Determine the (x, y) coordinate at the center of the cell enclosing the given text.  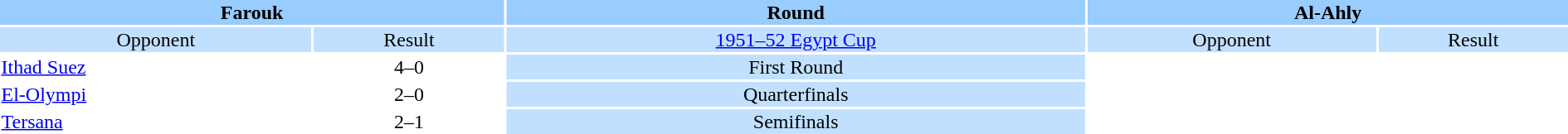
Farouk (252, 12)
2–1 (410, 122)
Quarterfinals (796, 94)
1951–52 Egypt Cup (796, 40)
First Round (796, 67)
Ithad Suez (156, 67)
Al-Ahly (1327, 12)
Tersana (156, 122)
Round (796, 12)
2–0 (410, 94)
El-Olympi (156, 94)
Semifinals (796, 122)
4–0 (410, 67)
